From the cell containing the given text, extract its center point as [X, Y] coordinate. 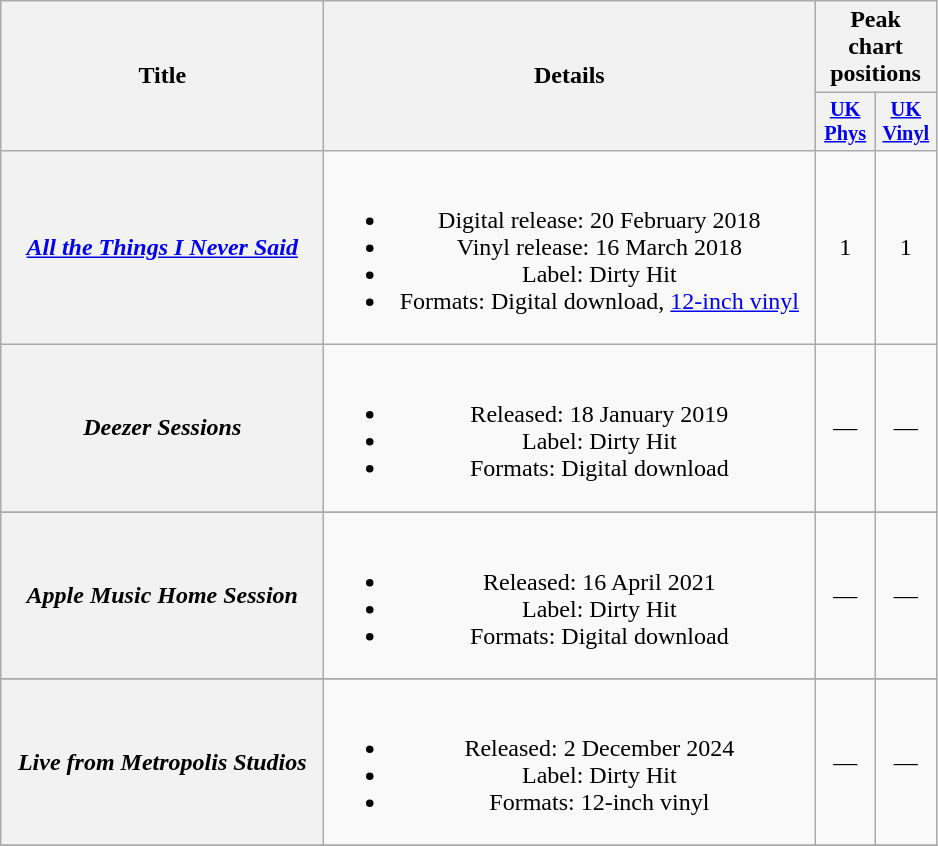
Live from Metropolis Studios [162, 762]
Peak chart positions [876, 47]
Released: 2 December 2024Label: Dirty HitFormats: 12-inch vinyl [570, 762]
Title [162, 76]
All the Things I Never Said [162, 247]
Released: 18 January 2019Label: Dirty HitFormats: Digital download [570, 428]
UKPhys [846, 122]
Deezer Sessions [162, 428]
UKVinyl [906, 122]
Released: 16 April 2021Label: Dirty HitFormats: Digital download [570, 596]
Details [570, 76]
Apple Music Home Session [162, 596]
Digital release: 20 February 2018Vinyl release: 16 March 2018Label: Dirty HitFormats: Digital download, 12-inch vinyl [570, 247]
